From the cell containing the given text, extract its center point as [x, y] coordinate. 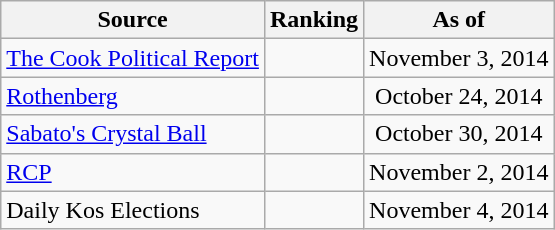
Daily Kos Elections [133, 210]
Sabato's Crystal Ball [133, 134]
As of [459, 20]
October 30, 2014 [459, 134]
Source [133, 20]
November 3, 2014 [459, 58]
November 4, 2014 [459, 210]
October 24, 2014 [459, 96]
The Cook Political Report [133, 58]
November 2, 2014 [459, 172]
Rothenberg [133, 96]
RCP [133, 172]
Ranking [314, 20]
